Scan for the cell matching the given text and deliver its (x, y) coordinate at center. 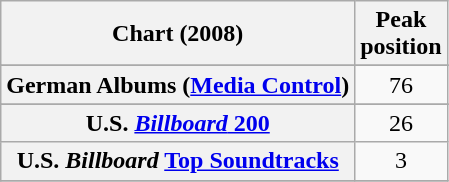
Peakposition (401, 34)
German Albums (Media Control) (178, 85)
26 (401, 123)
76 (401, 85)
3 (401, 161)
Chart (2008) (178, 34)
U.S. Billboard 200 (178, 123)
U.S. Billboard Top Soundtracks (178, 161)
